Output the (x, y) coordinate of the center of the cell containing the given text.  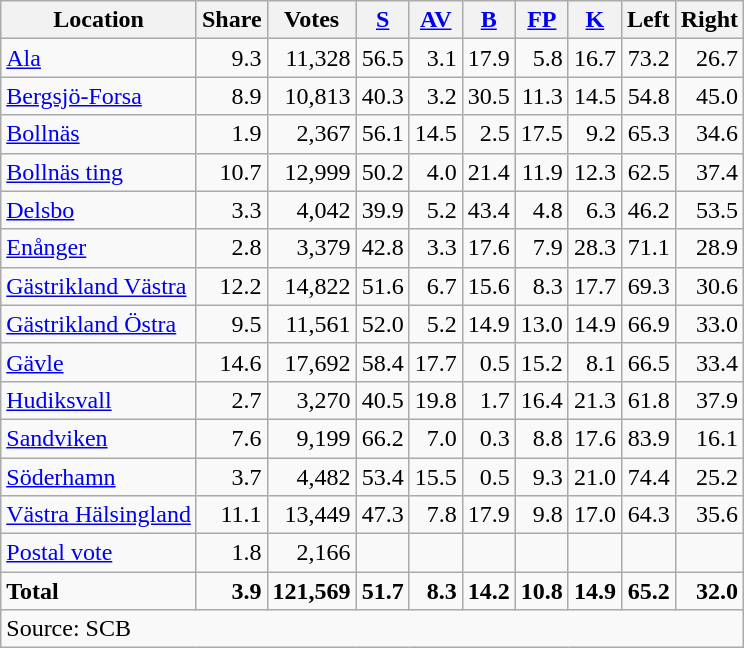
16.7 (594, 58)
30.6 (709, 286)
AV (436, 20)
10,813 (312, 96)
17.0 (594, 515)
K (594, 20)
15.5 (436, 477)
0.3 (488, 438)
42.8 (382, 248)
Enånger (99, 248)
7.8 (436, 515)
8.8 (542, 438)
S (382, 20)
Gästrikland Västra (99, 286)
7.6 (232, 438)
53.5 (709, 210)
51.6 (382, 286)
Right (709, 20)
83.9 (648, 438)
B (488, 20)
9.5 (232, 324)
33.4 (709, 362)
66.9 (648, 324)
53.4 (382, 477)
2,367 (312, 134)
51.7 (382, 591)
52.0 (382, 324)
15.6 (488, 286)
14.6 (232, 362)
11.9 (542, 172)
Bollnäs (99, 134)
Västra Hälsingland (99, 515)
3,270 (312, 400)
74.4 (648, 477)
5.8 (542, 58)
Location (99, 20)
11.1 (232, 515)
7.0 (436, 438)
66.5 (648, 362)
12.3 (594, 172)
13,449 (312, 515)
71.1 (648, 248)
4.8 (542, 210)
6.3 (594, 210)
34.6 (709, 134)
12.2 (232, 286)
39.9 (382, 210)
16.4 (542, 400)
46.2 (648, 210)
Delsbo (99, 210)
12,999 (312, 172)
3.1 (436, 58)
121,569 (312, 591)
2.8 (232, 248)
62.5 (648, 172)
58.4 (382, 362)
4,482 (312, 477)
14.2 (488, 591)
17.5 (542, 134)
1.9 (232, 134)
32.0 (709, 591)
3.7 (232, 477)
FP (542, 20)
21.4 (488, 172)
9.2 (594, 134)
37.9 (709, 400)
73.2 (648, 58)
33.0 (709, 324)
10.7 (232, 172)
8.1 (594, 362)
1.7 (488, 400)
Bollnäs ting (99, 172)
2,166 (312, 553)
21.3 (594, 400)
61.8 (648, 400)
64.3 (648, 515)
11,328 (312, 58)
3,379 (312, 248)
3.9 (232, 591)
56.5 (382, 58)
10.8 (542, 591)
2.5 (488, 134)
28.3 (594, 248)
45.0 (709, 96)
43.4 (488, 210)
9,199 (312, 438)
30.5 (488, 96)
21.0 (594, 477)
56.1 (382, 134)
69.3 (648, 286)
19.8 (436, 400)
Hudiksvall (99, 400)
66.2 (382, 438)
Söderhamn (99, 477)
Votes (312, 20)
50.2 (382, 172)
65.2 (648, 591)
2.7 (232, 400)
9.8 (542, 515)
47.3 (382, 515)
Postal vote (99, 553)
37.4 (709, 172)
Share (232, 20)
Total (99, 591)
Gävle (99, 362)
35.6 (709, 515)
Source: SCB (372, 629)
40.5 (382, 400)
8.9 (232, 96)
Left (648, 20)
Ala (99, 58)
Sandviken (99, 438)
4.0 (436, 172)
13.0 (542, 324)
28.9 (709, 248)
7.9 (542, 248)
Bergsjö-Forsa (99, 96)
3.2 (436, 96)
11,561 (312, 324)
4,042 (312, 210)
54.8 (648, 96)
16.1 (709, 438)
6.7 (436, 286)
25.2 (709, 477)
17,692 (312, 362)
11.3 (542, 96)
14,822 (312, 286)
65.3 (648, 134)
40.3 (382, 96)
26.7 (709, 58)
Gästrikland Östra (99, 324)
1.8 (232, 553)
15.2 (542, 362)
